Capture the cell that displays the provided text and extract its (x, y) central coordinate. 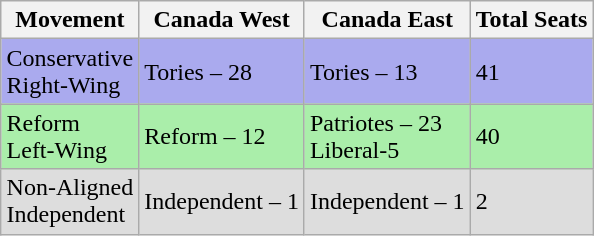
Patriotes – 23 Liberal-5 (387, 136)
ConservativeRight-Wing (70, 72)
40 (532, 136)
ReformLeft-Wing (70, 136)
Reform – 12 (222, 136)
Total Seats (532, 20)
Movement (70, 20)
Non-AlignedIndependent (70, 202)
Tories – 28 (222, 72)
Canada East (387, 20)
Canada West (222, 20)
Tories – 13 (387, 72)
41 (532, 72)
2 (532, 202)
